Find where the given text appears and provide that cell's center as [x, y] coordinate. 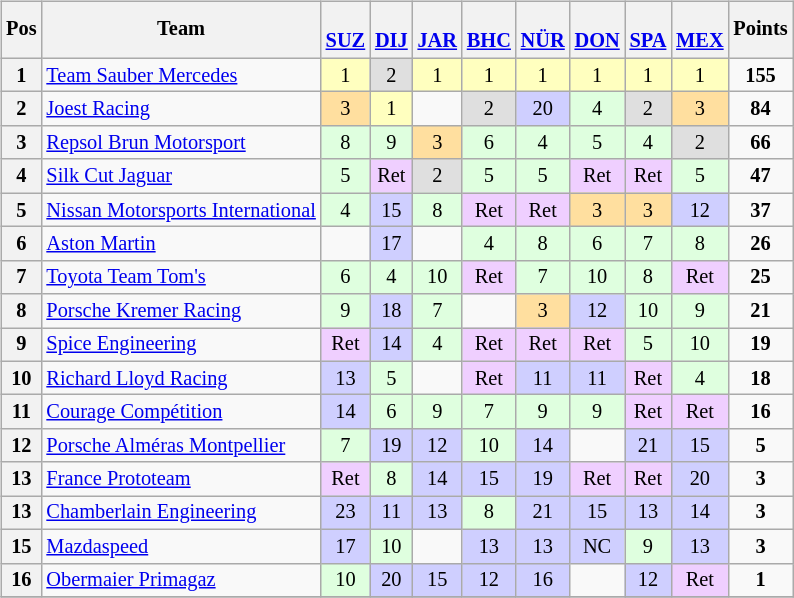
66 [760, 143]
BHC [489, 30]
NC [598, 546]
Repsol Brun Motorsport [180, 143]
47 [760, 176]
Porsche Kremer Racing [180, 311]
Chamberlain Engineering [180, 513]
23 [346, 513]
37 [760, 210]
Pos [21, 30]
Toyota Team Tom's [180, 277]
Richard Lloyd Racing [180, 378]
DIJ [392, 30]
MEX [700, 30]
Team [180, 30]
84 [760, 109]
Silk Cut Jaguar [180, 176]
SPA [648, 30]
France Prototeam [180, 479]
Team Sauber Mercedes [180, 75]
25 [760, 277]
155 [760, 75]
Courage Compétition [180, 412]
JAR [438, 30]
SUZ [346, 30]
Joest Racing [180, 109]
26 [760, 244]
Obermaier Primagaz [180, 580]
Mazdaspeed [180, 546]
Points [760, 30]
Aston Martin [180, 244]
Porsche Alméras Montpellier [180, 446]
NÜR [543, 30]
Nissan Motorsports International [180, 210]
DON [598, 30]
Spice Engineering [180, 345]
